Locate the cell with the specified text and output its [x, y] center coordinate. 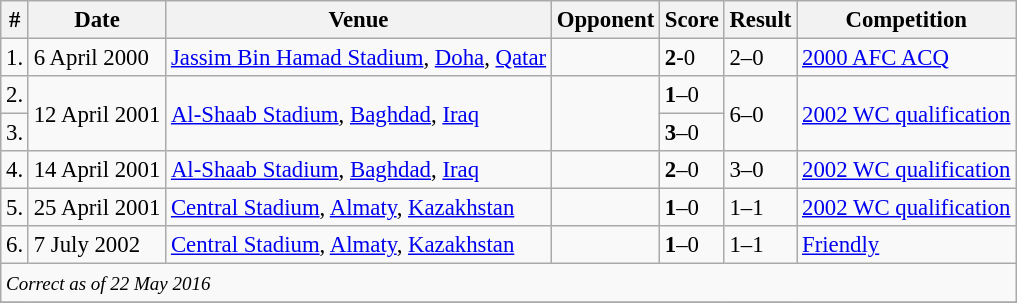
6. [15, 245]
Venue [359, 20]
Result [760, 20]
Competition [906, 20]
Opponent [605, 20]
12 April 2001 [96, 114]
4. [15, 170]
Date [96, 20]
3. [15, 133]
6–0 [760, 114]
Correct as of 22 May 2016 [508, 283]
25 April 2001 [96, 208]
7 July 2002 [96, 245]
14 April 2001 [96, 170]
2000 AFC ACQ [906, 58]
5. [15, 208]
1. [15, 58]
6 April 2000 [96, 58]
2. [15, 95]
Jassim Bin Hamad Stadium, Doha, Qatar [359, 58]
Score [692, 20]
Friendly [906, 245]
# [15, 20]
2-0 [692, 58]
